Return the [X, Y] coordinate for the center point of the cell that contains the specified text.  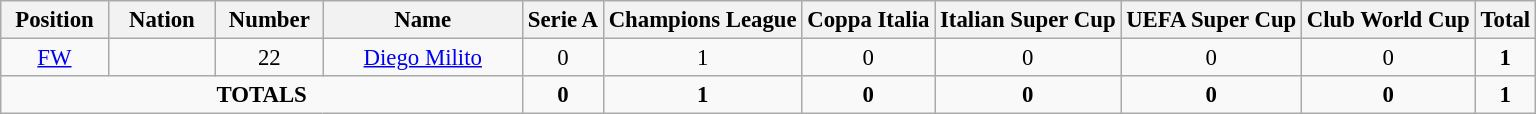
Club World Cup [1389, 20]
Position [54, 20]
UEFA Super Cup [1212, 20]
Total [1505, 20]
TOTALS [262, 95]
Italian Super Cup [1028, 20]
Coppa Italia [868, 20]
Name [423, 20]
FW [54, 58]
Nation [162, 20]
Number [270, 20]
Champions League [702, 20]
Diego Milito [423, 58]
22 [270, 58]
Serie A [562, 20]
